Detect which cell encompasses the target text, then output its [X, Y] center coordinate. 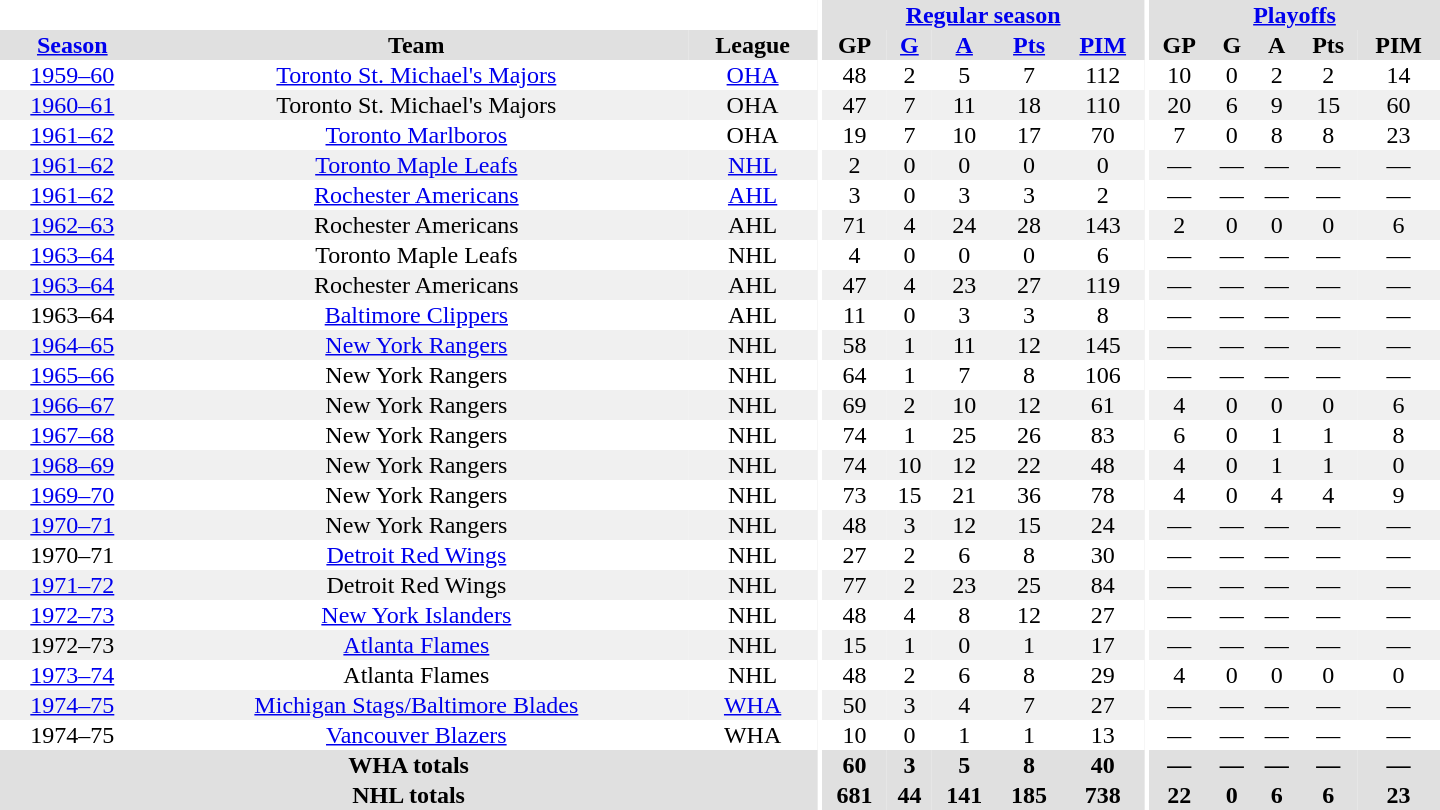
185 [1030, 795]
64 [854, 375]
110 [1102, 105]
58 [854, 345]
NHL totals [408, 795]
50 [854, 705]
738 [1102, 795]
1965–66 [72, 375]
73 [854, 495]
1973–74 [72, 675]
Vancouver Blazers [416, 735]
70 [1102, 135]
League [752, 45]
69 [854, 405]
20 [1179, 105]
1962–63 [72, 225]
28 [1030, 225]
Toronto Marlboros [416, 135]
1964–65 [72, 345]
84 [1102, 585]
Team [416, 45]
44 [910, 795]
Regular season [983, 15]
1960–61 [72, 105]
14 [1398, 75]
681 [854, 795]
71 [854, 225]
18 [1030, 105]
119 [1102, 285]
83 [1102, 435]
19 [854, 135]
21 [964, 495]
141 [964, 795]
29 [1102, 675]
1966–67 [72, 405]
26 [1030, 435]
30 [1102, 555]
106 [1102, 375]
36 [1030, 495]
1959–60 [72, 75]
112 [1102, 75]
1967–68 [72, 435]
13 [1102, 735]
1971–72 [72, 585]
145 [1102, 345]
143 [1102, 225]
Playoffs [1294, 15]
1969–70 [72, 495]
61 [1102, 405]
WHA totals [408, 765]
Michigan Stags/Baltimore Blades [416, 705]
40 [1102, 765]
1968–69 [72, 465]
78 [1102, 495]
77 [854, 585]
New York Islanders [416, 615]
Baltimore Clippers [416, 315]
Season [72, 45]
